Scan for the cell matching the given text and deliver its [X, Y] coordinate at center. 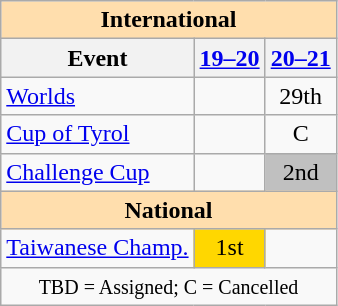
International [168, 20]
20–21 [300, 58]
Cup of Tyrol [98, 134]
Challenge Cup [98, 172]
National [168, 210]
1st [230, 248]
TBD = Assigned; C = Cancelled [168, 286]
2nd [300, 172]
Worlds [98, 96]
Taiwanese Champ. [98, 248]
29th [300, 96]
Event [98, 58]
19–20 [230, 58]
C [300, 134]
